Output the [X, Y] coordinate of the center of the cell containing the given text.  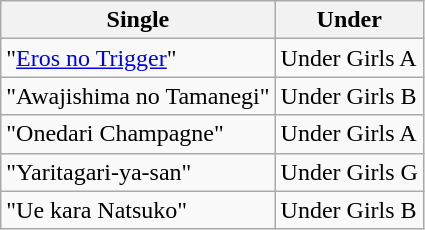
"Awajishima no Tamanegi" [138, 96]
"Eros no Trigger" [138, 58]
Single [138, 20]
"Ue kara Natsuko" [138, 210]
"Onedari Champagne" [138, 134]
Under [349, 20]
"Yaritagari-ya-san" [138, 172]
Under Girls G [349, 172]
